Extract the [x, y] coordinate from the center of the cell holding the provided text.  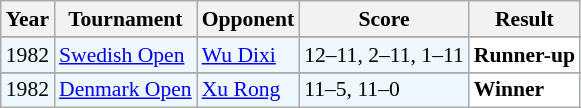
Result [524, 19]
11–5, 11–0 [384, 90]
Winner [524, 90]
Year [28, 19]
Opponent [248, 19]
Wu Dixi [248, 55]
Tournament [126, 19]
Xu Rong [248, 90]
Score [384, 19]
Runner-up [524, 55]
12–11, 2–11, 1–11 [384, 55]
Denmark Open [126, 90]
Swedish Open [126, 55]
